Determine the [x, y] coordinate at the center of the cell enclosing the given text.  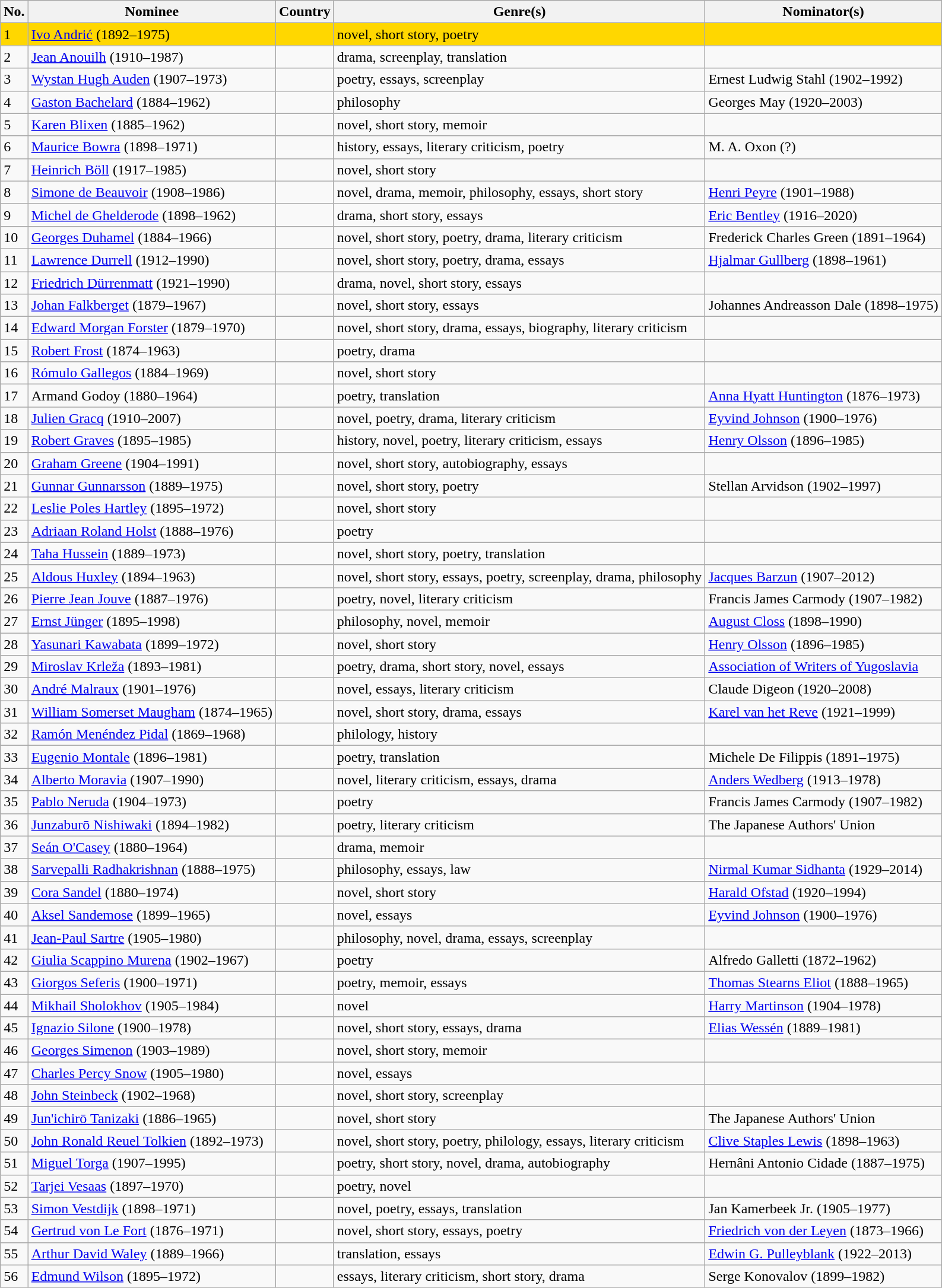
Gaston Bachelard (1884–1962) [152, 102]
20 [14, 463]
novel, poetry, essays, translation [519, 1209]
42 [14, 960]
17 [14, 396]
Nirmal Kumar Sidhanta (1929–2014) [823, 870]
6 [14, 147]
Yasunari Kawabata (1899–1972) [152, 644]
novel, short story, drama, essays, biography, literary criticism [519, 328]
27 [14, 621]
Junzaburō Nishiwaki (1894–1982) [152, 825]
16 [14, 373]
history, novel, poetry, literary criticism, essays [519, 441]
47 [14, 1073]
Friedrich Dürrenmatt (1921–1990) [152, 283]
Georges Simenon (1903–1989) [152, 1051]
Wystan Hugh Auden (1907–1973) [152, 79]
Aksel Sandemose (1899–1965) [152, 915]
38 [14, 870]
Robert Graves (1895–1985) [152, 441]
33 [14, 757]
Miroslav Krleža (1893–1981) [152, 667]
Karen Blixen (1885–1962) [152, 125]
Rómulo Gallegos (1884–1969) [152, 373]
drama, short story, essays [519, 215]
Harald Ofstad (1920–1994) [823, 892]
Julien Gracq (1910–2007) [152, 418]
novel, short story, autobiography, essays [519, 463]
43 [14, 982]
novel, short story, poetry, translation [519, 554]
poetry, short story, novel, drama, autobiography [519, 1163]
18 [14, 418]
Eric Bentley (1916–2020) [823, 215]
Hjalmar Gullberg (1898–1961) [823, 260]
12 [14, 283]
philology, history [519, 734]
Jean Anouilh (1910–1987) [152, 57]
philosophy [519, 102]
drama, memoir [519, 847]
Lawrence Durrell (1912–1990) [152, 260]
Sarvepalli Radhakrishnan (1888–1975) [152, 870]
24 [14, 554]
Edmund Wilson (1895–1972) [152, 1276]
50 [14, 1141]
Alfredo Galletti (1872–1962) [823, 960]
28 [14, 644]
Miguel Torga (1907–1995) [152, 1163]
poetry, memoir, essays [519, 982]
Karel van het Reve (1921–1999) [823, 712]
Nominee [152, 12]
Michele De Filippis (1891–1975) [823, 757]
49 [14, 1118]
Ramón Menéndez Pidal (1869–1968) [152, 734]
11 [14, 260]
novel, poetry, drama, literary criticism [519, 418]
novel, essays, literary criticism [519, 689]
37 [14, 847]
Pablo Neruda (1904–1973) [152, 802]
Frederick Charles Green (1891–1964) [823, 237]
Johannes Andreasson Dale (1898–1975) [823, 306]
23 [14, 531]
25 [14, 576]
history, essays, literary criticism, poetry [519, 147]
Maurice Bowra (1898–1971) [152, 147]
August Closs (1898–1990) [823, 621]
55 [14, 1254]
13 [14, 306]
31 [14, 712]
poetry, novel [519, 1186]
40 [14, 915]
Ivo Andrić (1892–1975) [152, 34]
novel, short story, essays [519, 306]
drama, novel, short story, essays [519, 283]
52 [14, 1186]
philosophy, essays, law [519, 870]
Henri Peyre (1901–1988) [823, 192]
5 [14, 125]
Genre(s) [519, 12]
Hernâni Antonio Cidade (1887–1975) [823, 1163]
10 [14, 237]
Georges Duhamel (1884–1966) [152, 237]
32 [14, 734]
novel, short story, essays, poetry, screenplay, drama, philosophy [519, 576]
Elias Wessén (1889–1981) [823, 1028]
drama, screenplay, translation [519, 57]
Adriaan Roland Holst (1888–1976) [152, 531]
essays, literary criticism, short story, drama [519, 1276]
novel, literary criticism, essays, drama [519, 780]
novel, drama, memoir, philosophy, essays, short story [519, 192]
22 [14, 508]
Alberto Moravia (1907–1990) [152, 780]
Gertrud von Le Fort (1876–1971) [152, 1231]
translation, essays [519, 1254]
Johan Falkberget (1879–1967) [152, 306]
Tarjei Vesaas (1897–1970) [152, 1186]
André Malraux (1901–1976) [152, 689]
54 [14, 1231]
Anders Wedberg (1913–1978) [823, 780]
15 [14, 351]
19 [14, 441]
novel, short story, poetry, drama, literary criticism [519, 237]
Ernest Ludwig Stahl (1902–1992) [823, 79]
Giulia Scappino Murena (1902–1967) [152, 960]
Ignazio Silone (1900–1978) [152, 1028]
poetry, literary criticism [519, 825]
John Ronald Reuel Tolkien (1892–1973) [152, 1141]
35 [14, 802]
Graham Greene (1904–1991) [152, 463]
Leslie Poles Hartley (1895–1972) [152, 508]
Simon Vestdijk (1898–1971) [152, 1209]
poetry, drama, short story, novel, essays [519, 667]
9 [14, 215]
poetry, essays, screenplay [519, 79]
Serge Konovalov (1899–1982) [823, 1276]
Michel de Ghelderode (1898–1962) [152, 215]
Taha Hussein (1889–1973) [152, 554]
Eugenio Montale (1896–1981) [152, 757]
philosophy, novel, memoir [519, 621]
53 [14, 1209]
Jun'ichirō Tanizaki (1886–1965) [152, 1118]
No. [14, 12]
Nominator(s) [823, 12]
Simone de Beauvoir (1908–1986) [152, 192]
William Somerset Maugham (1874–1965) [152, 712]
Giorgos Seferis (1900–1971) [152, 982]
poetry, novel, literary criticism [519, 599]
novel [519, 1006]
14 [14, 328]
Gunnar Gunnarsson (1889–1975) [152, 486]
45 [14, 1028]
poetry, drama [519, 351]
novel, short story, essays, poetry [519, 1231]
7 [14, 170]
Clive Staples Lewis (1898–1963) [823, 1141]
26 [14, 599]
Jan Kamerbeek Jr. (1905–1977) [823, 1209]
8 [14, 192]
3 [14, 79]
Heinrich Böll (1917–1985) [152, 170]
novel, short story, poetry, drama, essays [519, 260]
Claude Digeon (1920–2008) [823, 689]
Friedrich von der Leyen (1873–1966) [823, 1231]
Seán O'Casey (1880–1964) [152, 847]
Jacques Barzun (1907–2012) [823, 576]
51 [14, 1163]
novel, short story, screenplay [519, 1096]
Georges May (1920–2003) [823, 102]
Jean-Paul Sartre (1905–1980) [152, 937]
Edward Morgan Forster (1879–1970) [152, 328]
2 [14, 57]
44 [14, 1006]
Anna Hyatt Huntington (1876–1973) [823, 396]
21 [14, 486]
30 [14, 689]
48 [14, 1096]
Country [305, 12]
Stellan Arvidson (1902–1997) [823, 486]
36 [14, 825]
philosophy, novel, drama, essays, screenplay [519, 937]
Edwin G. Pulleyblank (1922–2013) [823, 1254]
Cora Sandel (1880–1974) [152, 892]
56 [14, 1276]
29 [14, 667]
Arthur David Waley (1889–1966) [152, 1254]
novel, short story, drama, essays [519, 712]
39 [14, 892]
M. A. Oxon (?) [823, 147]
Ernst Jünger (1895–1998) [152, 621]
Pierre Jean Jouve (1887–1976) [152, 599]
4 [14, 102]
1 [14, 34]
Armand Godoy (1880–1964) [152, 396]
Aldous Huxley (1894–1963) [152, 576]
Association of Writers of Yugoslavia [823, 667]
novel, short story, essays, drama [519, 1028]
Harry Martinson (1904–1978) [823, 1006]
John Steinbeck (1902–1968) [152, 1096]
Robert Frost (1874–1963) [152, 351]
Mikhail Sholokhov (1905–1984) [152, 1006]
Charles Percy Snow (1905–1980) [152, 1073]
41 [14, 937]
Thomas Stearns Eliot (1888–1965) [823, 982]
34 [14, 780]
novel, short story, poetry, philology, essays, literary criticism [519, 1141]
46 [14, 1051]
